Extract the (x, y) coordinate from the center of the cell holding the provided text.  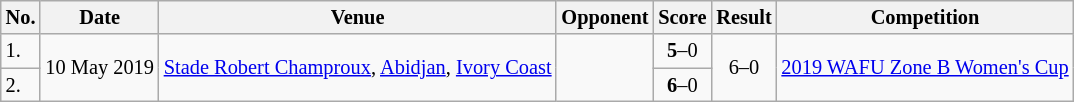
Opponent (604, 17)
1. (21, 51)
Score (682, 17)
Competition (926, 17)
No. (21, 17)
Date (99, 17)
Result (744, 17)
2019 WAFU Zone B Women's Cup (926, 68)
5–0 (682, 51)
Venue (358, 17)
Stade Robert Champroux, Abidjan, Ivory Coast (358, 68)
2. (21, 85)
10 May 2019 (99, 68)
